Extract the (X, Y) coordinate from the center of the cell holding the provided text.  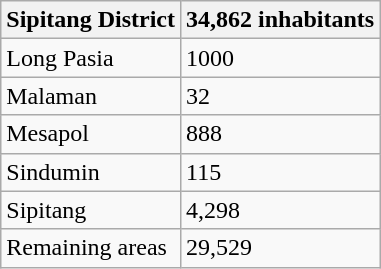
1000 (280, 58)
Malaman (91, 96)
34,862 inhabitants (280, 20)
Long Pasia (91, 58)
115 (280, 172)
32 (280, 96)
Sindumin (91, 172)
Remaining areas (91, 248)
29,529 (280, 248)
Sipitang District (91, 20)
Mesapol (91, 134)
888 (280, 134)
4,298 (280, 210)
Sipitang (91, 210)
